Return [X, Y] of the center of cell containing provided text 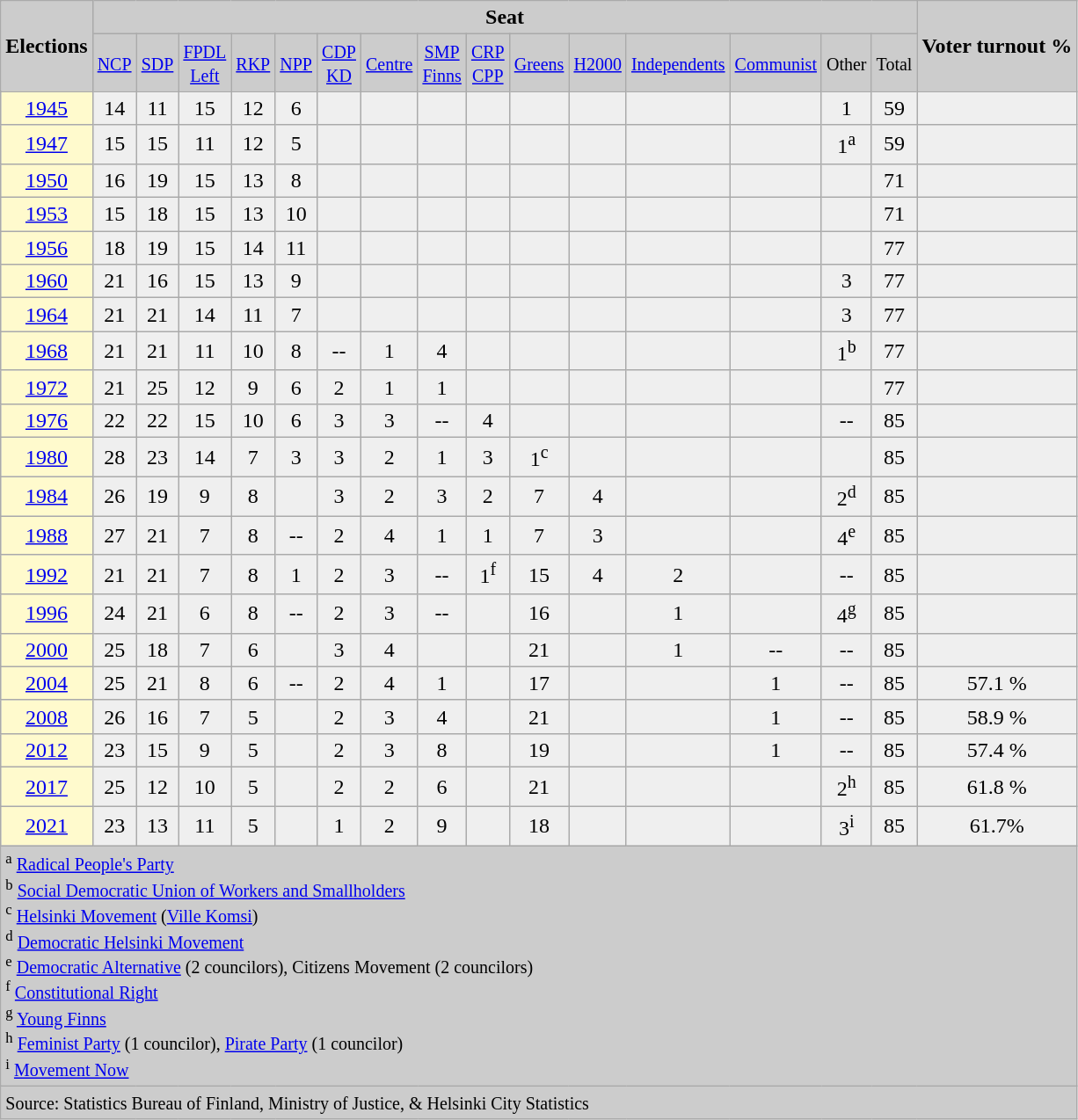
Other [846, 63]
1964 [47, 315]
CDPKD [339, 63]
28 [114, 457]
NPP [296, 63]
1960 [47, 281]
1f [487, 575]
58.9 % [997, 716]
4g [846, 614]
57.4 % [997, 750]
2h [846, 788]
1945 [47, 108]
2017 [47, 788]
61.7% [997, 826]
2000 [47, 650]
Seat [505, 18]
2004 [47, 683]
1c [539, 457]
27 [114, 536]
17 [539, 683]
1953 [47, 215]
1968 [47, 352]
FPDLLeft [205, 63]
1956 [47, 248]
1972 [47, 387]
SMPFinns [442, 63]
Centre [389, 63]
1988 [47, 536]
Source: Statistics Bureau of Finland, Ministry of Justice, & Helsinki City Statistics [539, 1102]
Independents [678, 63]
1996 [47, 614]
1947 [47, 144]
Voter turnout % [997, 46]
2008 [47, 716]
2021 [47, 826]
Total [894, 63]
61.8 % [997, 788]
1950 [47, 180]
1984 [47, 496]
CRPCPP [487, 63]
2d [846, 496]
24 [114, 614]
1992 [47, 575]
1976 [47, 420]
H2000 [598, 63]
1a [846, 144]
RKP [253, 63]
1980 [47, 457]
2012 [47, 750]
Communist [776, 63]
57.1 % [997, 683]
4e [846, 536]
NCP [114, 63]
Greens [539, 63]
3i [846, 826]
1b [846, 352]
SDP [157, 63]
Elections [47, 46]
